Scan for the cell matching the given text and deliver its [X, Y] coordinate at center. 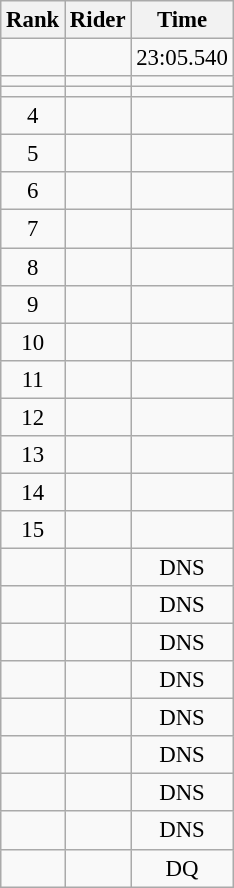
9 [33, 304]
DQ [182, 868]
15 [33, 530]
6 [33, 191]
11 [33, 379]
4 [33, 116]
10 [33, 342]
Time [182, 20]
7 [33, 229]
14 [33, 492]
Rank [33, 20]
13 [33, 455]
23:05.540 [182, 58]
Rider [98, 20]
8 [33, 267]
12 [33, 417]
5 [33, 154]
